Return (x, y) of the center of cell containing provided text 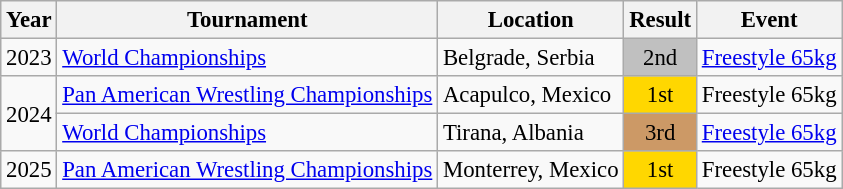
Result (660, 20)
Tirana, Albania (531, 133)
2023 (29, 58)
2024 (29, 114)
3rd (660, 133)
Acapulco, Mexico (531, 95)
Location (531, 20)
Monterrey, Mexico (531, 170)
Event (768, 20)
Year (29, 20)
Tournament (248, 20)
2025 (29, 170)
Belgrade, Serbia (531, 58)
2nd (660, 58)
